Scan for the cell matching the given text and deliver its [x, y] coordinate at center. 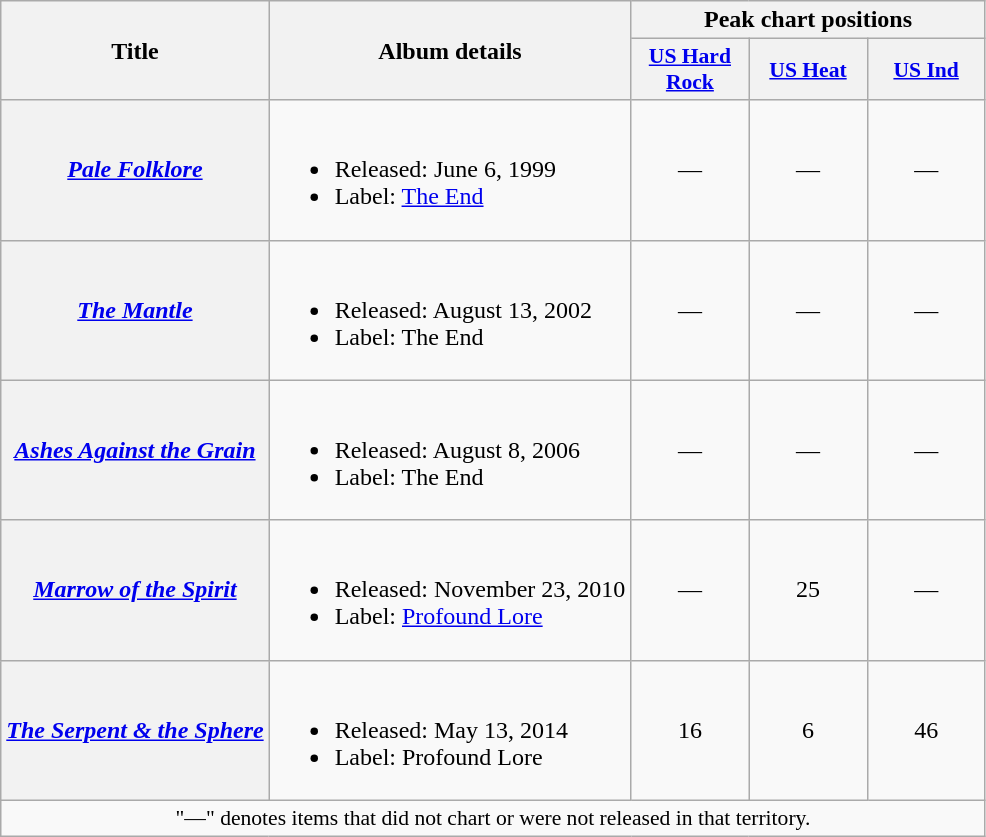
"—" denotes items that did not chart or were not released in that territory. [493, 818]
US Ind [926, 70]
25 [808, 590]
The Mantle [135, 310]
Marrow of the Spirit [135, 590]
Released: June 6, 1999Label: The End [450, 170]
Album details [450, 50]
US Heat [808, 70]
US Hard Rock [690, 70]
Peak chart positions [808, 20]
The Serpent & the Sphere [135, 730]
Released: August 8, 2006Label: The End [450, 450]
Released: August 13, 2002Label: The End [450, 310]
Released: November 23, 2010Label: Profound Lore [450, 590]
6 [808, 730]
Pale Folklore [135, 170]
Released: May 13, 2014Label: Profound Lore [450, 730]
Ashes Against the Grain [135, 450]
16 [690, 730]
Title [135, 50]
46 [926, 730]
